Output the (X, Y) coordinate of the center of the cell containing the given text.  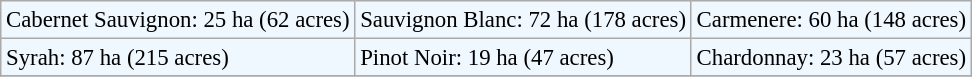
Chardonnay: 23 ha (57 acres) (831, 58)
Carmenere: 60 ha (148 acres) (831, 20)
Sauvignon Blanc: 72 ha (178 acres) (523, 20)
Syrah: 87 ha (215 acres) (178, 58)
Pinot Noir: 19 ha (47 acres) (523, 58)
Cabernet Sauvignon: 25 ha (62 acres) (178, 20)
